From the cell containing the given text, extract its center point as (x, y) coordinate. 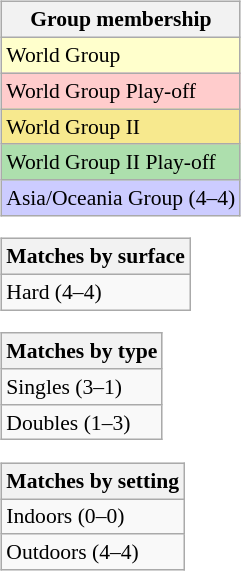
World Group (120, 55)
Asia/Oceania Group (4–4) (120, 198)
World Group Play-off (120, 91)
World Group II Play-off (120, 162)
Matches by type (82, 351)
World Group II (120, 127)
Group membership (120, 20)
Hard (4–4) (96, 292)
Singles (3–1) (82, 387)
Doubles (1–3) (82, 422)
Matches by setting (92, 481)
Matches by surface (96, 257)
Indoors (0–0) (92, 517)
Outdoors (4–4) (92, 552)
